For the text-containing cell, return its midpoint in (X, Y) coordinate format. 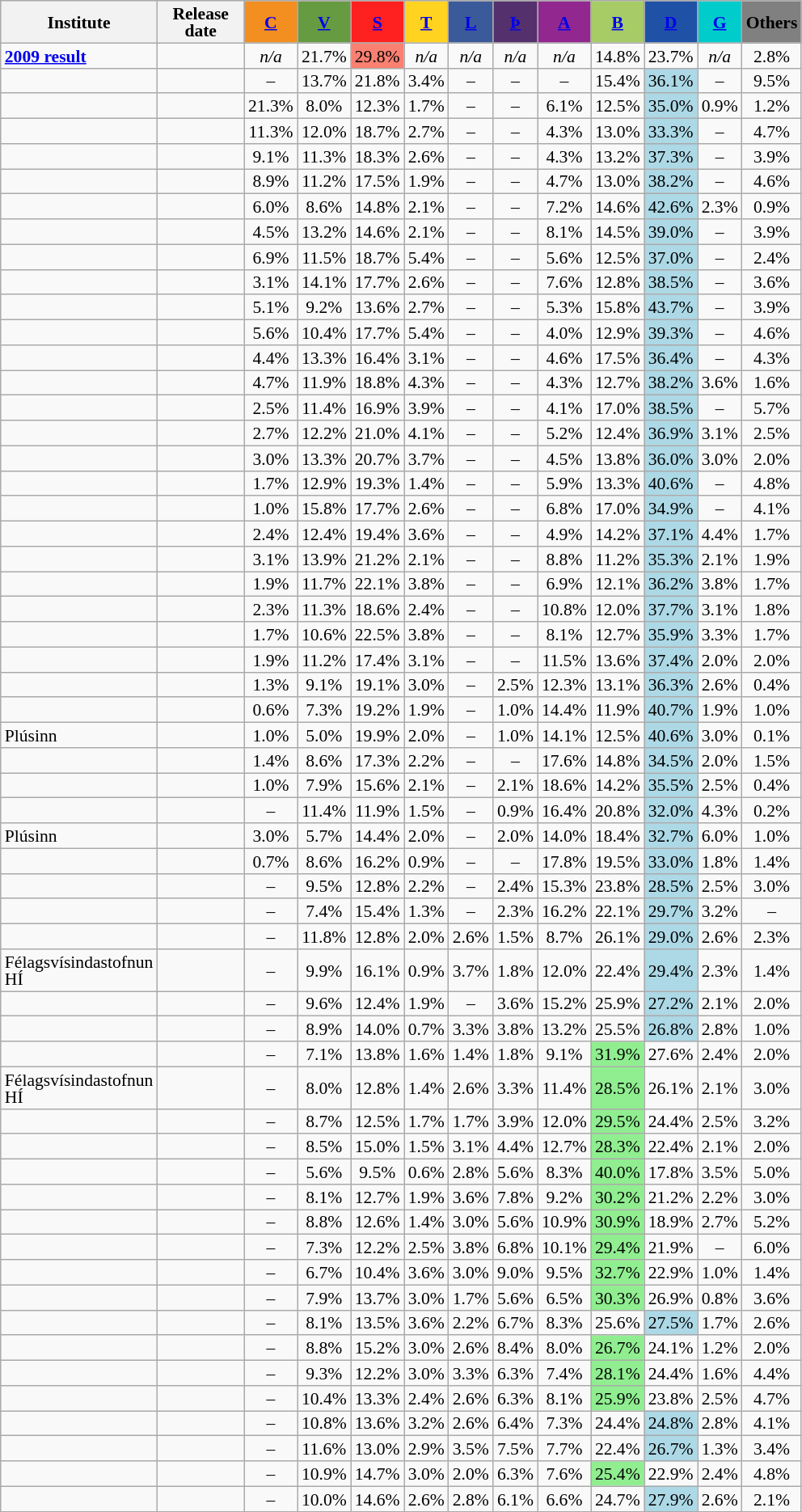
5.3% (564, 307)
9.6% (324, 1004)
0.8% (720, 1297)
5.9% (564, 484)
15.0% (378, 1147)
29.7% (671, 912)
17.6% (564, 760)
14.7% (378, 1473)
40.0% (618, 1172)
36.4% (671, 357)
20.8% (618, 810)
27.5% (671, 1323)
24.1% (671, 1349)
29.5% (618, 1121)
35.0% (671, 107)
30.9% (618, 1223)
15.6% (378, 786)
24.8% (671, 1423)
25.6% (618, 1323)
0.2% (772, 810)
36.2% (671, 584)
34.5% (671, 760)
9.3% (324, 1373)
13.5% (378, 1323)
T (427, 22)
16.1% (378, 970)
26.9% (671, 1297)
21.8% (378, 81)
40.7% (671, 710)
22.5% (378, 634)
G (720, 22)
7.2% (564, 207)
18.9% (671, 1223)
33.3% (671, 131)
37.7% (671, 610)
4.9% (564, 534)
Þ (516, 22)
35.5% (671, 786)
2.9% (427, 1449)
18.4% (618, 836)
19.4% (378, 534)
10.6% (324, 634)
4.0% (564, 333)
18.3% (378, 157)
21.7% (324, 55)
13.1% (618, 684)
V (324, 22)
21.3% (271, 107)
9.0% (516, 1273)
34.9% (671, 509)
27.9% (671, 1499)
42.6% (671, 207)
37.3% (671, 157)
39.0% (671, 231)
36.0% (671, 458)
A (564, 22)
11.7% (324, 584)
8.5% (324, 1147)
17.4% (378, 660)
10.1% (564, 1247)
13.9% (324, 560)
12.1% (618, 584)
2009 result (79, 55)
27.6% (671, 1054)
6.4% (516, 1423)
19.5% (618, 860)
Others (772, 22)
39.3% (671, 333)
10.0% (324, 1499)
36.1% (671, 81)
16.9% (378, 408)
19.1% (378, 684)
35.3% (671, 560)
12.6% (378, 1223)
37.0% (671, 257)
30.3% (618, 1297)
11.8% (324, 936)
27.2% (671, 1004)
L (471, 22)
26.8% (671, 1028)
19.2% (378, 710)
7.5% (516, 1449)
6.5% (564, 1297)
B (618, 22)
43.7% (671, 307)
9.9% (324, 970)
7.8% (516, 1197)
0.1% (772, 736)
28.3% (618, 1147)
8.4% (516, 1349)
19.3% (378, 484)
37.1% (671, 534)
29.0% (671, 936)
36.9% (671, 433)
D (671, 22)
21.0% (378, 433)
Institute (79, 22)
25.5% (618, 1028)
29.8% (378, 55)
Release date (200, 22)
18.8% (378, 383)
37.4% (671, 660)
20.7% (378, 458)
17.3% (378, 760)
6.6% (564, 1499)
7.7% (564, 1449)
31.9% (618, 1054)
19.9% (378, 736)
32.0% (671, 810)
24.7% (618, 1499)
11.6% (324, 1449)
14.5% (618, 231)
21.9% (671, 1247)
30.2% (618, 1197)
25.4% (618, 1473)
C (271, 22)
28.1% (618, 1373)
S (378, 22)
5.1% (271, 307)
35.9% (671, 634)
15.3% (564, 886)
23.7% (671, 55)
7.1% (324, 1054)
36.3% (671, 684)
33.0% (671, 860)
